Provide the [X, Y] coordinate of the cell's center where the given text is located.  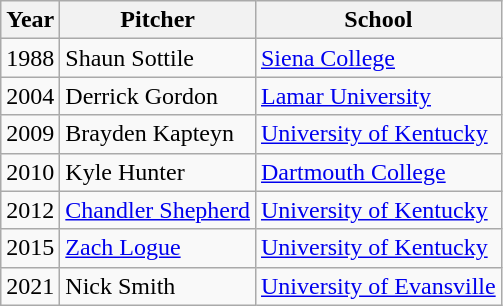
Chandler Shepherd [158, 210]
Nick Smith [158, 286]
School [378, 20]
University of Evansville [378, 286]
Year [30, 20]
2009 [30, 134]
2004 [30, 96]
Kyle Hunter [158, 172]
2015 [30, 248]
2010 [30, 172]
Lamar University [378, 96]
Shaun Sottile [158, 58]
Brayden Kapteyn [158, 134]
2012 [30, 210]
2021 [30, 286]
Siena College [378, 58]
Pitcher [158, 20]
Dartmouth College [378, 172]
Derrick Gordon [158, 96]
Zach Logue [158, 248]
1988 [30, 58]
